Extract the [X, Y] coordinate from the center of the cell holding the provided text.  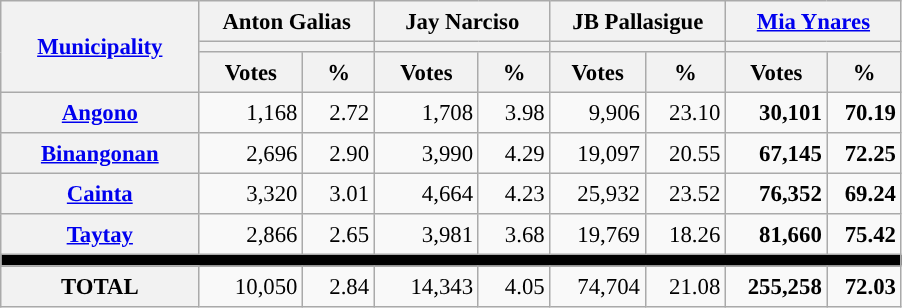
23.10 [685, 114]
1,708 [426, 114]
20.55 [685, 154]
67,145 [776, 154]
3.68 [514, 234]
9,906 [598, 114]
3,320 [251, 194]
4,664 [426, 194]
72.03 [864, 286]
14,343 [426, 286]
4.29 [514, 154]
23.52 [685, 194]
Binangonan [100, 154]
30,101 [776, 114]
72.25 [864, 154]
Mia Ynares [814, 22]
3,990 [426, 154]
2,696 [251, 154]
JB Pallasigue [638, 22]
1,168 [251, 114]
81,660 [776, 234]
19,097 [598, 154]
75.42 [864, 234]
18.26 [685, 234]
70.19 [864, 114]
Cainta [100, 194]
Taytay [100, 234]
74,704 [598, 286]
10,050 [251, 286]
3.01 [339, 194]
21.08 [685, 286]
25,932 [598, 194]
2.65 [339, 234]
4.23 [514, 194]
3.98 [514, 114]
Municipality [100, 47]
69.24 [864, 194]
Jay Narciso [462, 22]
19,769 [598, 234]
3,981 [426, 234]
4.05 [514, 286]
Angono [100, 114]
2,866 [251, 234]
2.72 [339, 114]
Anton Galias [287, 22]
2.90 [339, 154]
TOTAL [100, 286]
255,258 [776, 286]
2.84 [339, 286]
76,352 [776, 194]
